Provide the [x, y] coordinate of the cell's center where the given text is located.  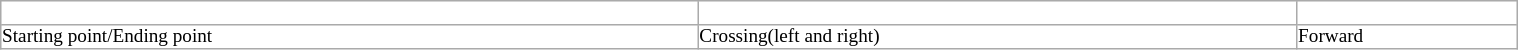
Forward [1406, 37]
Crossing(left and right) [998, 37]
Starting point/Ending point [350, 37]
